Pinpoint the cell where the given text exists, returning its [X, Y] midpoint coordinate. 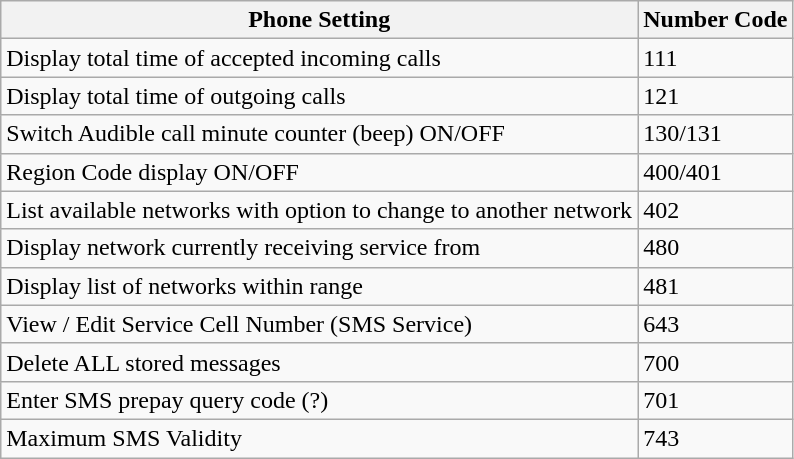
700 [716, 362]
Maximum SMS Validity [320, 438]
130/131 [716, 134]
480 [716, 248]
121 [716, 96]
Region Code display ON/OFF [320, 172]
643 [716, 324]
View / Edit Service Cell Number (SMS Service) [320, 324]
402 [716, 210]
400/401 [716, 172]
Delete ALL stored messages [320, 362]
Display network currently receiving service from [320, 248]
Number Code [716, 20]
743 [716, 438]
Display total time of outgoing calls [320, 96]
Display total time of accepted incoming calls [320, 58]
List available networks with option to change to another network [320, 210]
Switch Audible call minute counter (beep) ON/OFF [320, 134]
Enter SMS prepay query code (?) [320, 400]
701 [716, 400]
111 [716, 58]
Display list of networks within range [320, 286]
Phone Setting [320, 20]
481 [716, 286]
